Locate the cell with the specified text and output its [x, y] center coordinate. 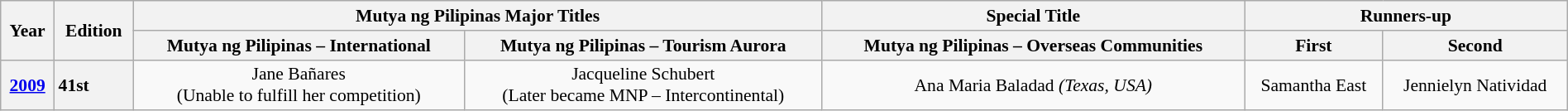
Mutya ng Pilipinas – International [299, 46]
Mutya ng Pilipinas Major Titles [478, 16]
Year [28, 30]
2009 [28, 84]
Samantha East [1314, 84]
Special Title [1033, 16]
Ana Maria Baladad (Texas, USA) [1033, 84]
Edition [94, 30]
Mutya ng Pilipinas – Overseas Communities [1033, 46]
Second [1475, 46]
Runners-up [1406, 16]
Jacqueline Schubert (Later became MNP – Intercontinental) [643, 84]
First [1314, 46]
Jennielyn Natividad [1475, 84]
41st [94, 84]
Mutya ng Pilipinas – Tourism Aurora [643, 46]
Jane Bañares (Unable to fulfill her competition) [299, 84]
